Identify which cell holds the provided text, then report its (x, y) central coordinate. 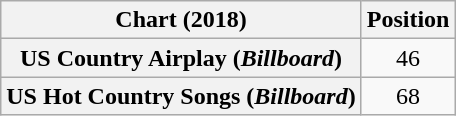
46 (408, 58)
68 (408, 96)
US Hot Country Songs (Billboard) (181, 96)
US Country Airplay (Billboard) (181, 58)
Position (408, 20)
Chart (2018) (181, 20)
